Scan for the cell matching the given text and deliver its (x, y) coordinate at center. 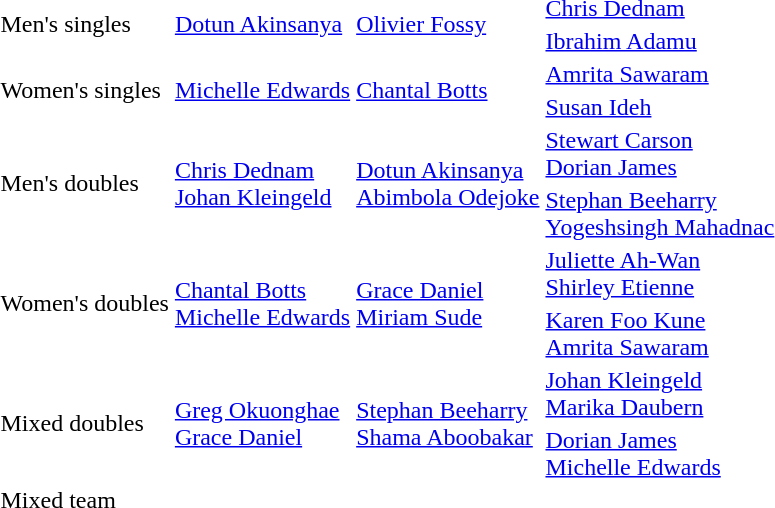
Grace Daniel Miriam Sude (448, 304)
Chris Dednam Johan Kleingeld (262, 184)
Stephan Beeharry Shama Aboobakar (448, 424)
Dotun Akinsanya Abimbola Odejoke (448, 184)
Chantal Botts (448, 90)
Michelle Edwards (262, 90)
Chantal Botts Michelle Edwards (262, 304)
Greg Okuonghae Grace Daniel (262, 424)
